Provide the (x, y) coordinate of the cell's center where the given text is located.  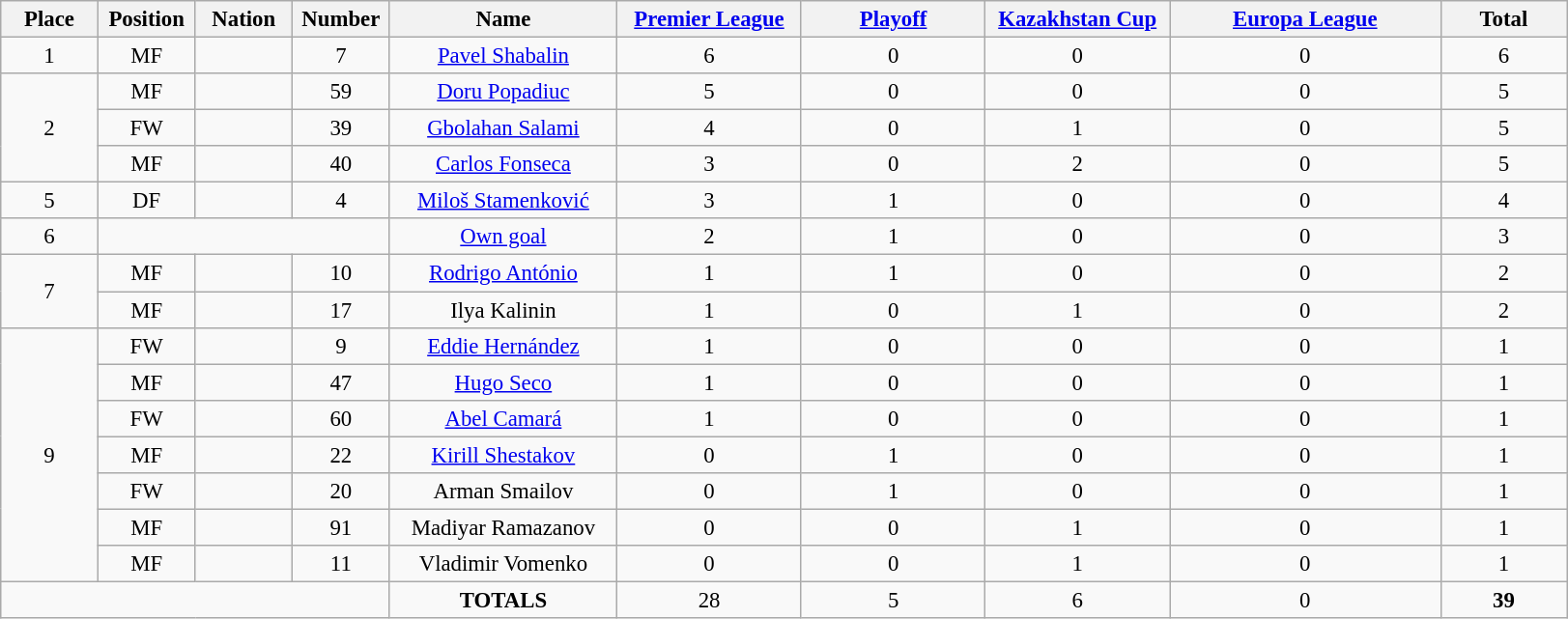
Kirill Shestakov (503, 455)
Ilya Kalinin (503, 310)
Doru Popadiuc (503, 92)
Nation (243, 19)
40 (342, 164)
DF (147, 201)
Playoff (893, 19)
22 (342, 455)
Place (50, 19)
11 (342, 564)
59 (342, 92)
Number (342, 19)
91 (342, 527)
Madiyar Ramazanov (503, 527)
Europa League (1304, 19)
Miloš Stamenković (503, 201)
Carlos Fonseca (503, 164)
Kazakhstan Cup (1078, 19)
TOTALS (503, 600)
17 (342, 310)
Arman Smailov (503, 492)
Vladimir Vomenko (503, 564)
Pavel Shabalin (503, 56)
Name (503, 19)
Rodrigo António (503, 273)
Own goal (503, 237)
28 (709, 600)
Total (1503, 19)
Abel Camará (503, 418)
Eddie Hernández (503, 346)
60 (342, 418)
20 (342, 492)
47 (342, 382)
Hugo Seco (503, 382)
Position (147, 19)
Premier League (709, 19)
10 (342, 273)
Gbolahan Salami (503, 128)
